Determine the [x, y] coordinate at the center of the cell enclosing the given text.  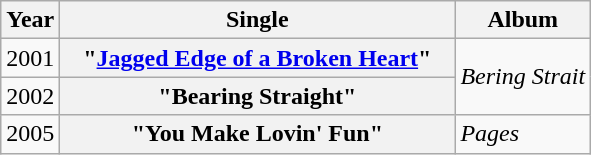
Single [258, 20]
2002 [30, 96]
Bering Strait [523, 77]
Pages [523, 134]
Album [523, 20]
2001 [30, 58]
"Bearing Straight" [258, 96]
"Jagged Edge of a Broken Heart" [258, 58]
Year [30, 20]
"You Make Lovin' Fun" [258, 134]
2005 [30, 134]
